From the cell containing the given text, extract its center point as (x, y) coordinate. 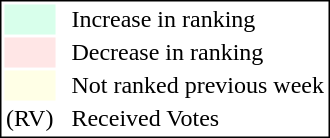
Decrease in ranking (198, 53)
(RV) (29, 119)
Received Votes (198, 119)
Not ranked previous week (198, 85)
Increase in ranking (198, 19)
